Output the (x, y) coordinate of the center of the cell containing the given text.  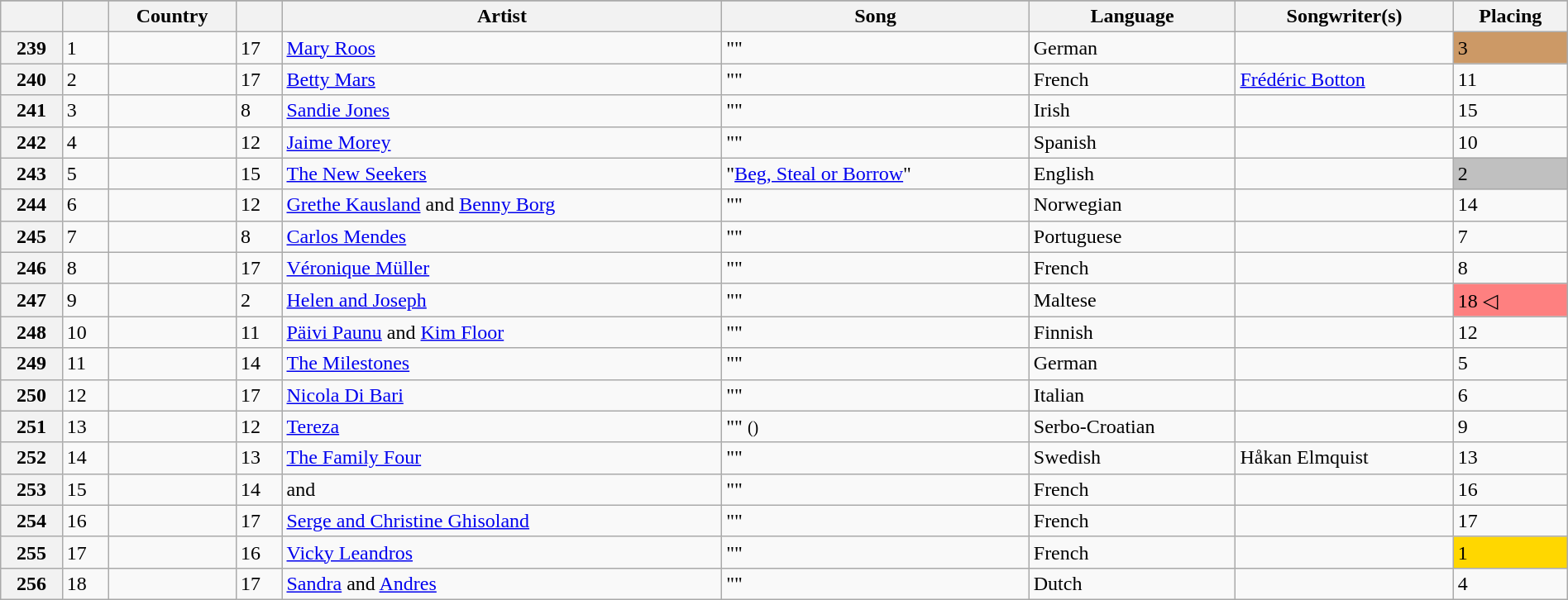
Norwegian (1132, 205)
Serge and Christine Ghisoland (502, 521)
243 (31, 174)
255 (31, 552)
Song (875, 17)
Serbo-Croatian (1132, 426)
18 (85, 583)
The Family Four (502, 458)
Italian (1132, 395)
256 (31, 583)
Véronique Müller (502, 268)
The Milestones (502, 364)
Portuguese (1132, 236)
Betty Mars (502, 79)
Sandra and Andres (502, 583)
and (502, 489)
Frédéric Botton (1345, 79)
Håkan Elmquist (1345, 458)
Sandie Jones (502, 111)
Mary Roos (502, 48)
Nicola Di Bari (502, 395)
239 (31, 48)
Language (1132, 17)
252 (31, 458)
Spanish (1132, 142)
The New Seekers (502, 174)
"Beg, Steal or Borrow" (875, 174)
240 (31, 79)
245 (31, 236)
246 (31, 268)
Country (172, 17)
253 (31, 489)
241 (31, 111)
251 (31, 426)
249 (31, 364)
247 (31, 300)
Placing (1510, 17)
248 (31, 332)
English (1132, 174)
Dutch (1132, 583)
"" () (875, 426)
Finnish (1132, 332)
242 (31, 142)
Songwriter(s) (1345, 17)
244 (31, 205)
Vicky Leandros (502, 552)
Irish (1132, 111)
18 ◁ (1510, 300)
Jaime Morey (502, 142)
Tereza (502, 426)
Helen and Joseph (502, 300)
250 (31, 395)
Artist (502, 17)
Päivi Paunu and Kim Floor (502, 332)
254 (31, 521)
Grethe Kausland and Benny Borg (502, 205)
Carlos Mendes (502, 236)
Swedish (1132, 458)
Maltese (1132, 300)
